Pinpoint the cell where the given text exists, returning its [x, y] midpoint coordinate. 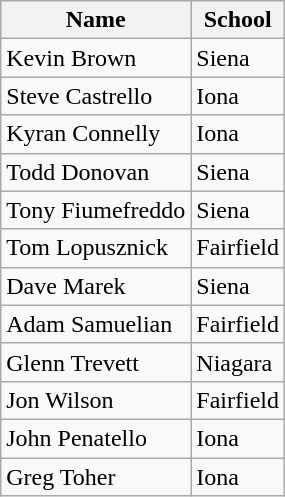
John Penatello [96, 438]
Niagara [238, 362]
Tom Lopusznick [96, 248]
Tony Fiumefreddo [96, 210]
Jon Wilson [96, 400]
Dave Marek [96, 286]
Todd Donovan [96, 172]
Kyran Connelly [96, 134]
Kevin Brown [96, 58]
School [238, 20]
Name [96, 20]
Greg Toher [96, 477]
Glenn Trevett [96, 362]
Steve Castrello [96, 96]
Adam Samuelian [96, 324]
